Scan for the cell matching the given text and deliver its [X, Y] coordinate at center. 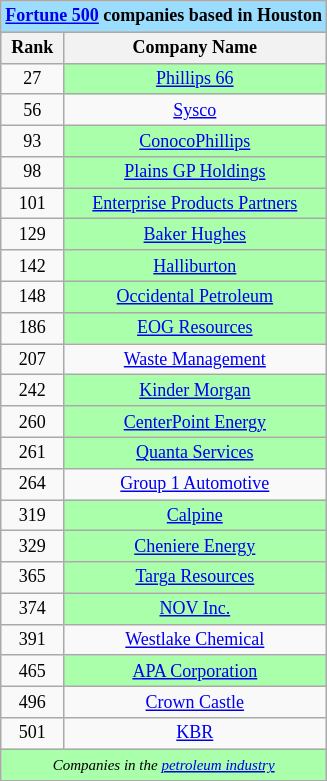
142 [32, 266]
148 [32, 296]
Company Name [194, 48]
242 [32, 390]
319 [32, 516]
207 [32, 360]
Cheniere Energy [194, 546]
Kinder Morgan [194, 390]
93 [32, 140]
CenterPoint Energy [194, 422]
391 [32, 640]
ConocoPhillips [194, 140]
329 [32, 546]
EOG Resources [194, 328]
APA Corporation [194, 670]
Companies in the petroleum industry [164, 764]
KBR [194, 734]
Westlake Chemical [194, 640]
Calpine [194, 516]
365 [32, 578]
Sysco [194, 110]
27 [32, 78]
465 [32, 670]
Rank [32, 48]
501 [32, 734]
260 [32, 422]
Crown Castle [194, 702]
Enterprise Products Partners [194, 204]
Phillips 66 [194, 78]
374 [32, 608]
261 [32, 452]
Baker Hughes [194, 234]
Fortune 500 companies based in Houston [164, 16]
Quanta Services [194, 452]
186 [32, 328]
129 [32, 234]
Waste Management [194, 360]
Targa Resources [194, 578]
Group 1 Automotive [194, 484]
101 [32, 204]
Plains GP Holdings [194, 172]
NOV Inc. [194, 608]
56 [32, 110]
Occidental Petroleum [194, 296]
98 [32, 172]
496 [32, 702]
Halliburton [194, 266]
264 [32, 484]
